Extract the (x, y) coordinate from the center of the cell holding the provided text.  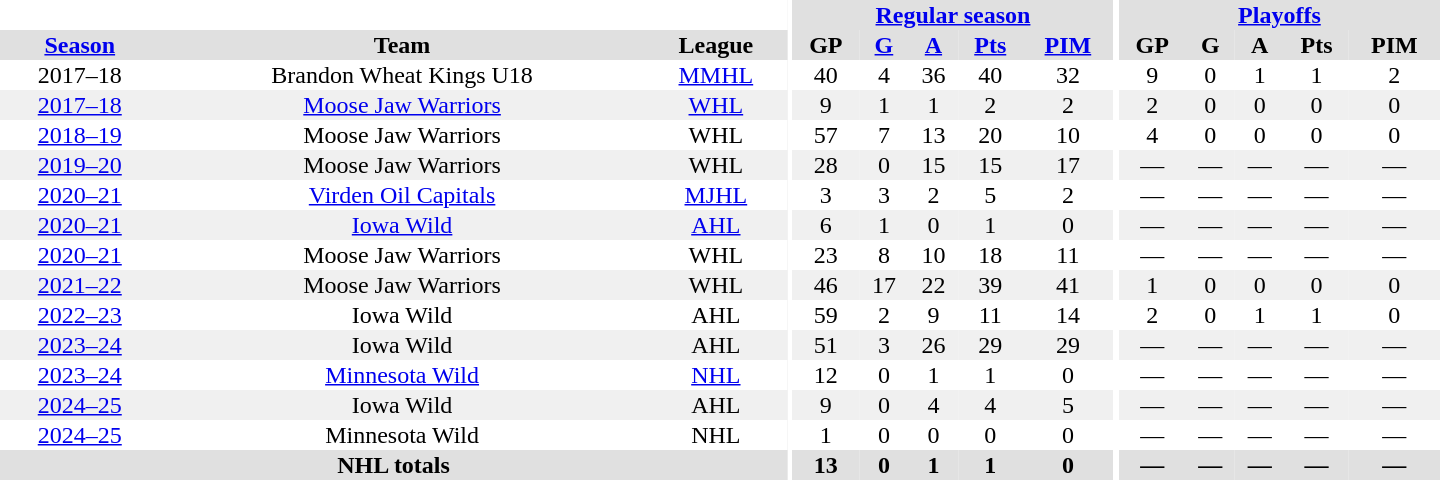
51 (826, 345)
Regular season (954, 15)
39 (990, 285)
36 (934, 75)
57 (826, 135)
18 (990, 255)
22 (934, 285)
14 (1068, 315)
26 (934, 345)
32 (1068, 75)
12 (826, 375)
Virden Oil Capitals (402, 195)
8 (884, 255)
59 (826, 315)
League (716, 45)
Playoffs (1280, 15)
Season (80, 45)
Team (402, 45)
MMHL (716, 75)
2022–23 (80, 315)
2018–19 (80, 135)
Brandon Wheat Kings U18 (402, 75)
2021–22 (80, 285)
28 (826, 165)
46 (826, 285)
NHL totals (394, 465)
6 (826, 225)
41 (1068, 285)
7 (884, 135)
23 (826, 255)
20 (990, 135)
2019–20 (80, 165)
MJHL (716, 195)
